Locate the cell with the specified text and output its [X, Y] center coordinate. 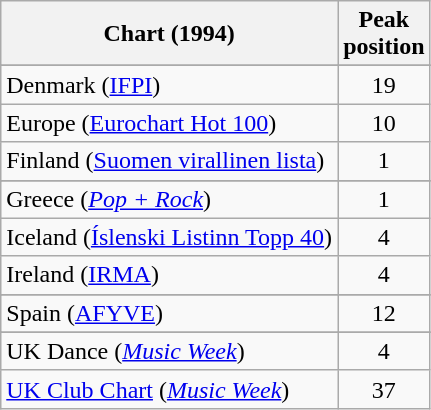
Europe (Eurochart Hot 100) [170, 123]
37 [384, 389]
19 [384, 85]
Ireland (IRMA) [170, 275]
Spain (AFYVE) [170, 313]
Peakposition [384, 34]
Greece (Pop + Rock) [170, 199]
12 [384, 313]
10 [384, 123]
Chart (1994) [170, 34]
UK Club Chart (Music Week) [170, 389]
Iceland (Íslenski Listinn Topp 40) [170, 237]
Finland (Suomen virallinen lista) [170, 161]
UK Dance (Music Week) [170, 351]
Denmark (IFPI) [170, 85]
